For the text-containing cell, return its midpoint in [X, Y] coordinate format. 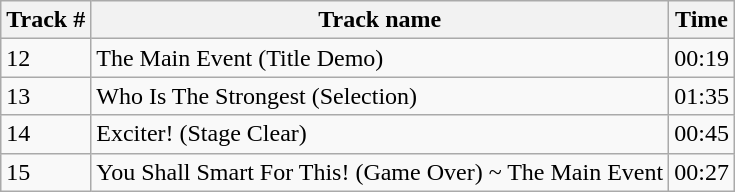
01:35 [702, 96]
00:45 [702, 134]
Exciter! (Stage Clear) [380, 134]
14 [46, 134]
Who Is The Strongest (Selection) [380, 96]
Track name [380, 20]
You Shall Smart For This! (Game Over) ~ The Main Event [380, 172]
Time [702, 20]
Track # [46, 20]
00:19 [702, 58]
The Main Event (Title Demo) [380, 58]
12 [46, 58]
15 [46, 172]
00:27 [702, 172]
13 [46, 96]
